Determine the (X, Y) coordinate at the center of the cell enclosing the given text.  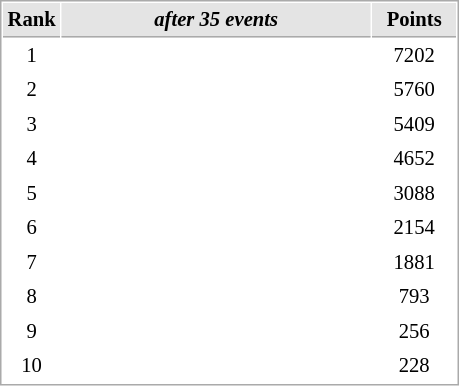
5 (32, 194)
2 (32, 90)
7202 (414, 56)
4652 (414, 158)
3 (32, 124)
228 (414, 366)
8 (32, 296)
1881 (414, 262)
4 (32, 158)
5760 (414, 90)
Points (414, 20)
793 (414, 296)
1 (32, 56)
2154 (414, 228)
10 (32, 366)
3088 (414, 194)
6 (32, 228)
5409 (414, 124)
256 (414, 332)
9 (32, 332)
after 35 events (216, 20)
Rank (32, 20)
7 (32, 262)
